Scan for the cell matching the given text and deliver its (X, Y) coordinate at center. 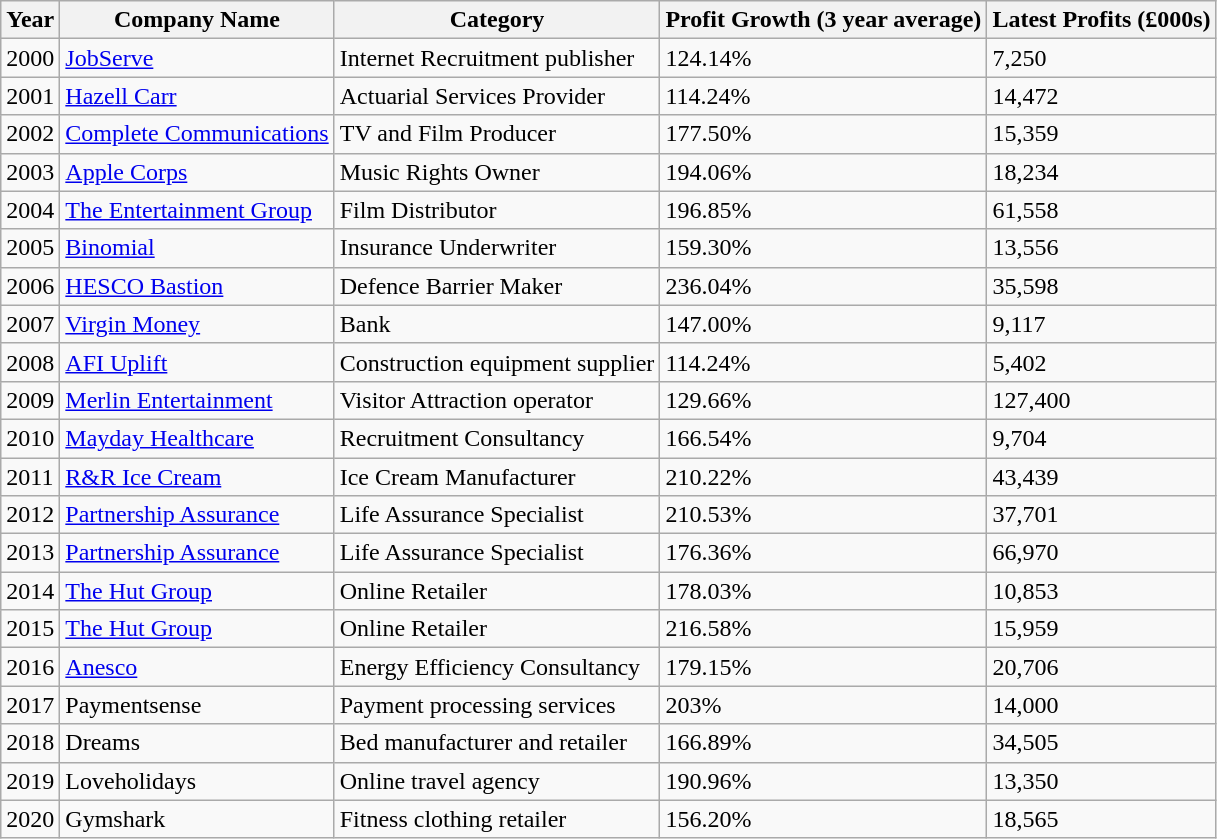
JobServe (197, 58)
Hazell Carr (197, 96)
210.22% (824, 477)
Dreams (197, 743)
Visitor Attraction operator (497, 400)
2010 (30, 438)
Fitness clothing retailer (497, 819)
13,556 (1102, 248)
2012 (30, 515)
10,853 (1102, 591)
35,598 (1102, 286)
Construction equipment supplier (497, 362)
2014 (30, 591)
Mayday Healthcare (197, 438)
5,402 (1102, 362)
Payment processing services (497, 705)
Apple Corps (197, 172)
TV and Film Producer (497, 134)
236.04% (824, 286)
2009 (30, 400)
66,970 (1102, 553)
2020 (30, 819)
18,234 (1102, 172)
129.66% (824, 400)
Actuarial Services Provider (497, 96)
13,350 (1102, 781)
Loveholidays (197, 781)
Binomial (197, 248)
43,439 (1102, 477)
124.14% (824, 58)
9,117 (1102, 324)
2002 (30, 134)
Bed manufacturer and retailer (497, 743)
Gymshark (197, 819)
2008 (30, 362)
166.54% (824, 438)
Company Name (197, 20)
159.30% (824, 248)
147.00% (824, 324)
2013 (30, 553)
The Entertainment Group (197, 210)
34,505 (1102, 743)
216.58% (824, 629)
203% (824, 705)
Bank (497, 324)
Internet Recruitment publisher (497, 58)
20,706 (1102, 667)
14,000 (1102, 705)
210.53% (824, 515)
Recruitment Consultancy (497, 438)
Music Rights Owner (497, 172)
Anesco (197, 667)
2003 (30, 172)
HESCO Bastion (197, 286)
Paymentsense (197, 705)
2006 (30, 286)
61,558 (1102, 210)
Online travel agency (497, 781)
7,250 (1102, 58)
R&R Ice Cream (197, 477)
Defence Barrier Maker (497, 286)
Virgin Money (197, 324)
AFI Uplift (197, 362)
Complete Communications (197, 134)
Merlin Entertainment (197, 400)
166.89% (824, 743)
156.20% (824, 819)
Energy Efficiency Consultancy (497, 667)
194.06% (824, 172)
Film Distributor (497, 210)
Category (497, 20)
127,400 (1102, 400)
2004 (30, 210)
2001 (30, 96)
176.36% (824, 553)
2015 (30, 629)
196.85% (824, 210)
15,359 (1102, 134)
15,959 (1102, 629)
Ice Cream Manufacturer (497, 477)
Year (30, 20)
2000 (30, 58)
2007 (30, 324)
Latest Profits (£000s) (1102, 20)
2005 (30, 248)
9,704 (1102, 438)
2011 (30, 477)
179.15% (824, 667)
177.50% (824, 134)
2018 (30, 743)
37,701 (1102, 515)
2016 (30, 667)
14,472 (1102, 96)
2019 (30, 781)
190.96% (824, 781)
Profit Growth (3 year average) (824, 20)
178.03% (824, 591)
18,565 (1102, 819)
Insurance Underwriter (497, 248)
2017 (30, 705)
